Return the [X, Y] coordinate for the center point of the cell that contains the specified text.  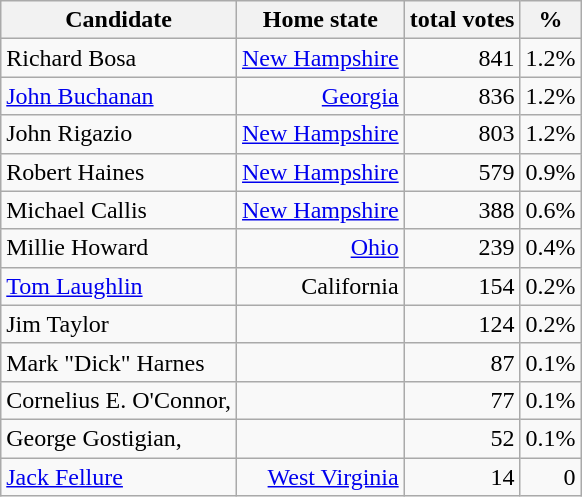
Jack Fellure [119, 477]
803 [462, 134]
Michael Callis [119, 210]
239 [462, 248]
0.9% [550, 172]
John Rigazio [119, 134]
836 [462, 96]
87 [462, 362]
Candidate [119, 20]
154 [462, 286]
West Virginia [321, 477]
Cornelius E. O'Connor, [119, 400]
0 [550, 477]
% [550, 20]
Tom Laughlin [119, 286]
Millie Howard [119, 248]
579 [462, 172]
77 [462, 400]
124 [462, 324]
52 [462, 438]
Ohio [321, 248]
George Gostigian, [119, 438]
Home state [321, 20]
388 [462, 210]
0.6% [550, 210]
14 [462, 477]
0.4% [550, 248]
total votes [462, 20]
Richard Bosa [119, 58]
Jim Taylor [119, 324]
John Buchanan [119, 96]
California [321, 286]
Mark "Dick" Harnes [119, 362]
841 [462, 58]
Robert Haines [119, 172]
Georgia [321, 96]
